Output the (X, Y) coordinate of the center of the cell containing the given text.  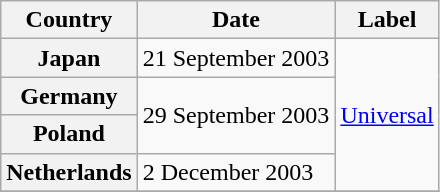
Netherlands (69, 172)
29 September 2003 (236, 115)
Germany (69, 96)
2 December 2003 (236, 172)
Label (387, 20)
Poland (69, 134)
21 September 2003 (236, 58)
Universal (387, 115)
Date (236, 20)
Country (69, 20)
Japan (69, 58)
